Extract the (X, Y) coordinate from the center of the cell holding the provided text.  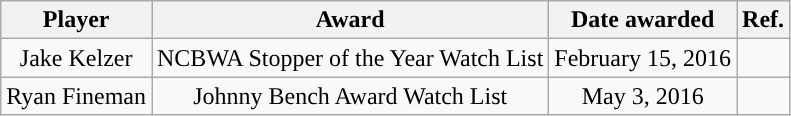
May 3, 2016 (643, 96)
Jake Kelzer (76, 58)
Date awarded (643, 20)
Award (350, 20)
Ryan Fineman (76, 96)
Player (76, 20)
NCBWA Stopper of the Year Watch List (350, 58)
February 15, 2016 (643, 58)
Ref. (764, 20)
Johnny Bench Award Watch List (350, 96)
